For the text-containing cell, return its midpoint in [x, y] coordinate format. 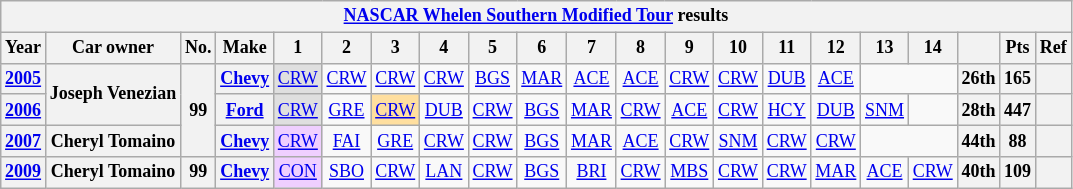
14 [932, 48]
8 [640, 48]
12 [836, 48]
4 [444, 48]
88 [1018, 140]
NASCAR Whelen Southern Modified Tour results [536, 16]
2007 [24, 140]
No. [198, 48]
MBS [690, 172]
13 [885, 48]
2006 [24, 110]
LAN [444, 172]
10 [738, 48]
26th [978, 78]
Make [245, 48]
7 [592, 48]
Year [24, 48]
2 [346, 48]
Ford [245, 110]
40th [978, 172]
Ref [1053, 48]
109 [1018, 172]
6 [542, 48]
165 [1018, 78]
2009 [24, 172]
1 [298, 48]
HCY [786, 110]
5 [492, 48]
9 [690, 48]
28th [978, 110]
SBO [346, 172]
BRI [592, 172]
2005 [24, 78]
44th [978, 140]
447 [1018, 110]
CON [298, 172]
3 [396, 48]
11 [786, 48]
Pts [1018, 48]
Car owner [112, 48]
FAI [346, 140]
Joseph Venezian [112, 94]
